From the cell containing the given text, extract its center point as [x, y] coordinate. 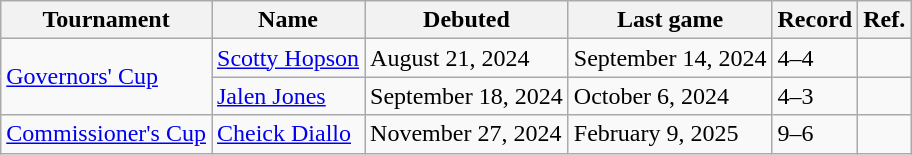
August 21, 2024 [467, 58]
Governors' Cup [106, 77]
Commissioner's Cup [106, 134]
4–4 [815, 58]
November 27, 2024 [467, 134]
Debuted [467, 20]
Scotty Hopson [288, 58]
Last game [670, 20]
September 14, 2024 [670, 58]
Name [288, 20]
9–6 [815, 134]
Ref. [884, 20]
4–3 [815, 96]
September 18, 2024 [467, 96]
Record [815, 20]
Jalen Jones [288, 96]
Tournament [106, 20]
October 6, 2024 [670, 96]
Cheick Diallo [288, 134]
February 9, 2025 [670, 134]
